Provide the (X, Y) coordinate of the cell's center where the given text is located.  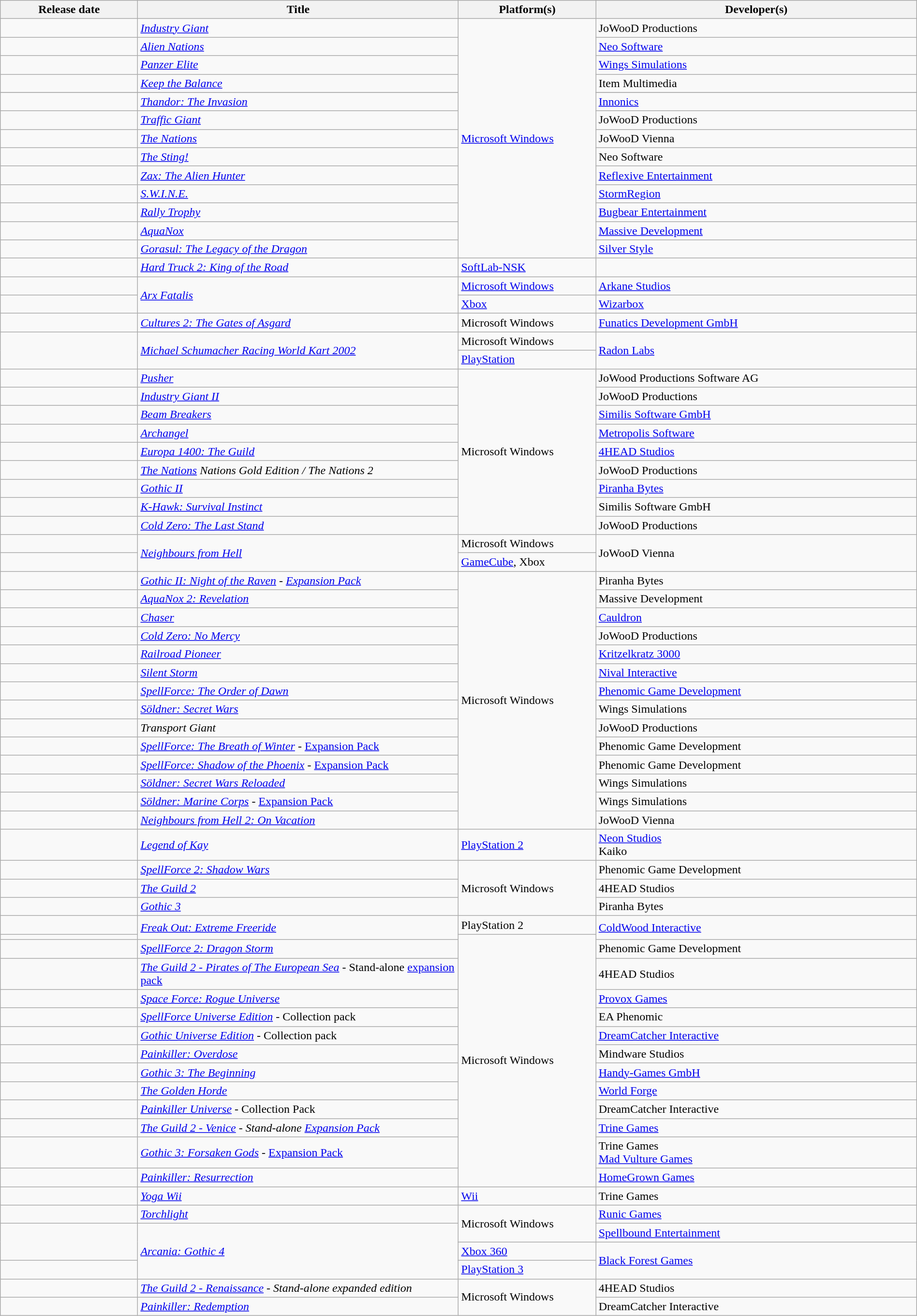
Neighbours from Hell 2: On Vacation (298, 820)
Painkiller: Resurrection (298, 1178)
Söldner: Secret Wars Reloaded (298, 783)
Neon StudiosKaiko (756, 845)
Bugbear Entertainment (756, 212)
PlayStation (527, 359)
Xbox 360 (527, 1251)
SpellForce Universe Edition - Collection pack (298, 1017)
ColdWood Interactive (756, 928)
Nival Interactive (756, 673)
SpellForce: The Order of Dawn (298, 691)
Pusher (298, 378)
Kritzelkratz 3000 (756, 654)
Silent Storm (298, 673)
Alien Nations (298, 46)
PlayStation 3 (527, 1270)
Mindware Studios (756, 1054)
Xbox (527, 304)
The Guild 2 (298, 888)
Developer(s) (756, 10)
Söldner: Secret Wars (298, 709)
Reflexive Entertainment (756, 175)
Traffic Giant (298, 120)
Gorasul: The Legacy of the Dragon (298, 249)
SpellForce: Shadow of the Phoenix - Expansion Pack (298, 764)
GameCube, Xbox (527, 562)
Innonics (756, 102)
Gothic 3 (298, 907)
Zax: The Alien Hunter (298, 175)
Cold Zero: The Last Stand (298, 525)
Provox Games (756, 999)
Rally Trophy (298, 212)
K-Hawk: Survival Instinct (298, 507)
Archangel (298, 433)
Gothic II (298, 488)
Painkiller Universe - Collection Pack (298, 1109)
StormRegion (756, 194)
Trine GamesMad Vulture Games (756, 1152)
SpellForce 2: Dragon Storm (298, 949)
Arx Fatalis (298, 295)
Keep the Balance (298, 83)
Item Multimedia (756, 83)
S.W.I.N.E. (298, 194)
The Guild 2 - Renaissance - Stand-alone expanded edition (298, 1288)
Metropolis Software (756, 433)
The Nations (298, 138)
Michael Schumacher Racing World Kart 2002 (298, 350)
Cauldron (756, 617)
Wizarbox (756, 304)
World Forge (756, 1091)
Gothic II: Night of the Raven - Expansion Pack (298, 581)
Silver Style (756, 249)
Spellbound Entertainment (756, 1233)
Industry Giant II (298, 396)
Chaser (298, 617)
SpellForce 2: Shadow Wars (298, 870)
The Sting! (298, 157)
The Nations Nations Gold Edition / The Nations 2 (298, 470)
Transport Giant (298, 728)
SoftLab-NSK (527, 268)
Torchlight (298, 1214)
The Golden Horde (298, 1091)
Legend of Kay (298, 845)
Neighbours from Hell (298, 553)
Panzer Elite (298, 65)
Beam Breakers (298, 415)
Arkane Studios (756, 286)
Space Force: Rogue Universe (298, 999)
Painkiller: Redemption (298, 1306)
Hard Truck 2: King of the Road (298, 268)
Yoga Wii (298, 1196)
EA Phenomic (756, 1017)
Gothic 3: The Beginning (298, 1072)
Funatics Development GmbH (756, 323)
JoWood Productions Software AG (756, 378)
Title (298, 10)
Cold Zero: No Mercy (298, 636)
Runic Games (756, 1214)
Wii (527, 1196)
Black Forest Games (756, 1260)
AquaNox 2: Revelation (298, 599)
Platform(s) (527, 10)
Release date (69, 10)
The Guild 2 - Venice - Stand-alone Expansion Pack (298, 1128)
The Guild 2 - Pirates of The European Sea - Stand-alone expansion pack (298, 973)
Europa 1400: The Guild (298, 451)
Gothic 3: Forsaken Gods - Expansion Pack (298, 1152)
AquaNox (298, 231)
Industry Giant (298, 28)
Söldner: Marine Corps - Expansion Pack (298, 801)
Arcania: Gothic 4 (298, 1251)
Cultures 2: The Gates of Asgard (298, 323)
HomeGrown Games (756, 1178)
Railroad Pioneer (298, 654)
Thandor: The Invasion (298, 102)
SpellForce: The Breath of Winter - Expansion Pack (298, 746)
Freak Out: Extreme Freeride (298, 928)
Gothic Universe Edition - Collection pack (298, 1035)
Radon Labs (756, 350)
Painkiller: Overdose (298, 1054)
Handy-Games GmbH (756, 1072)
